For the text-containing cell, return its midpoint in (X, Y) coordinate format. 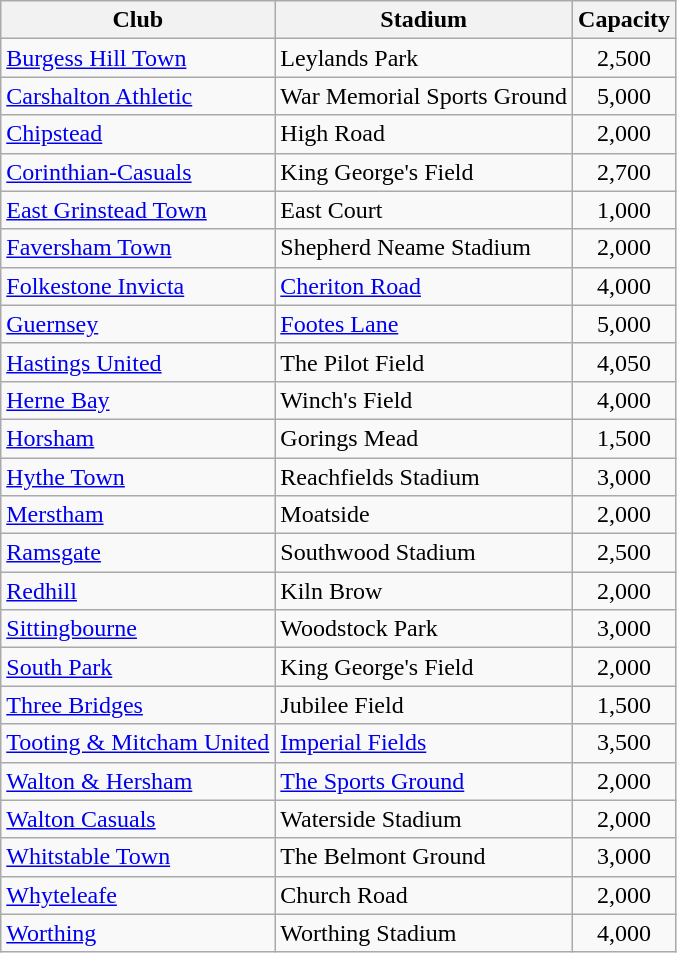
Corinthian-Casuals (138, 172)
Gorings Mead (424, 438)
Kiln Brow (424, 591)
Herne Bay (138, 400)
Hythe Town (138, 477)
The Sports Ground (424, 781)
War Memorial Sports Ground (424, 96)
Reachfields Stadium (424, 477)
Sittingbourne (138, 629)
Hastings United (138, 362)
Church Road (424, 895)
Capacity (624, 20)
Chipstead (138, 134)
East Court (424, 210)
Southwood Stadium (424, 553)
Folkestone Invicta (138, 286)
Waterside Stadium (424, 819)
East Grinstead Town (138, 210)
Stadium (424, 20)
The Belmont Ground (424, 857)
Carshalton Athletic (138, 96)
Moatside (424, 515)
Club (138, 20)
Jubilee Field (424, 705)
Imperial Fields (424, 743)
South Park (138, 667)
1,000 (624, 210)
3,500 (624, 743)
Whyteleafe (138, 895)
Leylands Park (424, 58)
4,050 (624, 362)
Guernsey (138, 324)
Cheriton Road (424, 286)
Winch's Field (424, 400)
Three Bridges (138, 705)
Woodstock Park (424, 629)
Redhill (138, 591)
Horsham (138, 438)
Footes Lane (424, 324)
Faversham Town (138, 248)
The Pilot Field (424, 362)
Worthing (138, 933)
Tooting & Mitcham United (138, 743)
Burgess Hill Town (138, 58)
Ramsgate (138, 553)
Walton & Hersham (138, 781)
Shepherd Neame Stadium (424, 248)
Worthing Stadium (424, 933)
Merstham (138, 515)
Whitstable Town (138, 857)
High Road (424, 134)
Walton Casuals (138, 819)
2,700 (624, 172)
